Extract the (x, y) coordinate from the center of the cell holding the provided text.  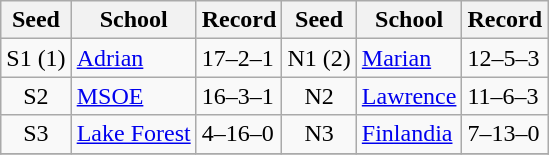
N3 (319, 134)
S1 (1) (36, 58)
11–6–3 (505, 96)
S3 (36, 134)
Lake Forest (134, 134)
12–5–3 (505, 58)
17–2–1 (239, 58)
Lawrence (409, 96)
MSOE (134, 96)
N2 (319, 96)
4–16–0 (239, 134)
Finlandia (409, 134)
7–13–0 (505, 134)
S2 (36, 96)
Marian (409, 58)
16–3–1 (239, 96)
N1 (2) (319, 58)
Adrian (134, 58)
